Identify which cell holds the provided text, then report its (X, Y) central coordinate. 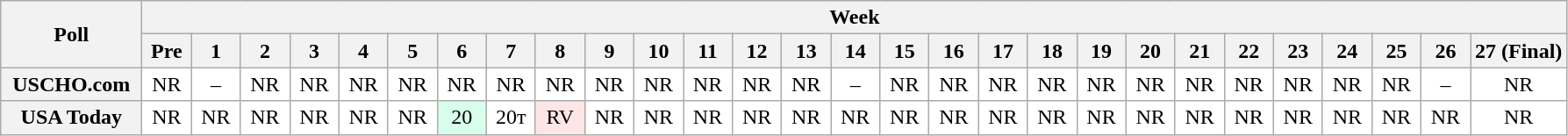
25 (1396, 51)
14 (856, 51)
17 (1003, 51)
13 (806, 51)
Pre (167, 51)
27 (Final) (1519, 51)
21 (1199, 51)
18 (1052, 51)
Poll (72, 34)
20т (511, 118)
9 (609, 51)
USA Today (72, 118)
USCHO.com (72, 84)
26 (1445, 51)
19 (1101, 51)
RV (560, 118)
24 (1347, 51)
Week (855, 18)
7 (511, 51)
12 (757, 51)
4 (363, 51)
2 (265, 51)
8 (560, 51)
22 (1249, 51)
23 (1298, 51)
16 (954, 51)
3 (314, 51)
5 (412, 51)
10 (658, 51)
1 (216, 51)
11 (707, 51)
15 (905, 51)
6 (462, 51)
